Capture the cell that displays the provided text and extract its [X, Y] central coordinate. 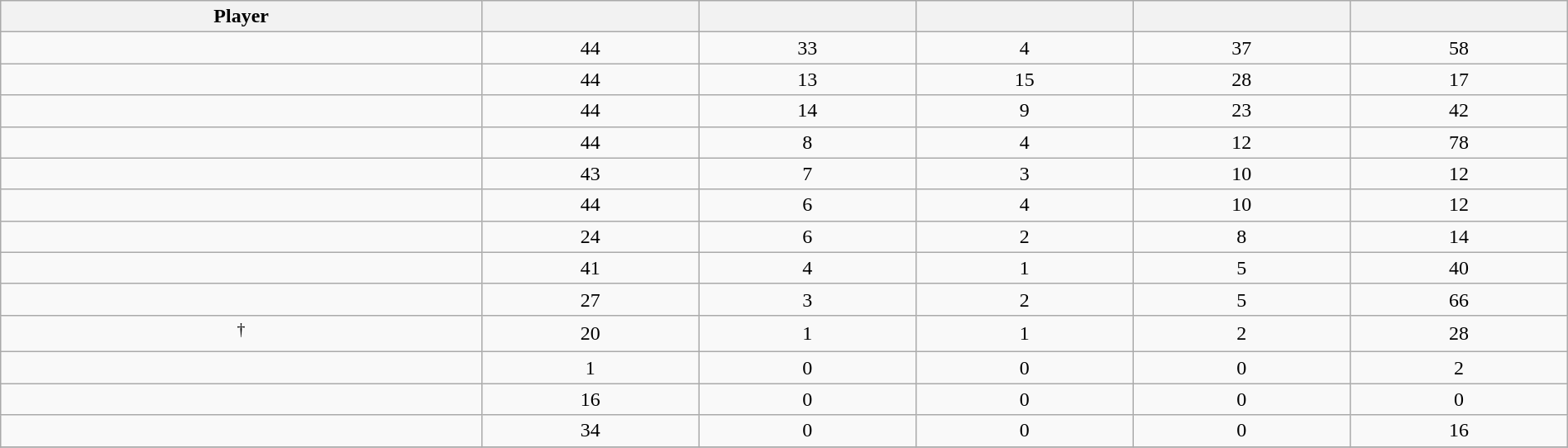
40 [1459, 268]
58 [1459, 48]
7 [807, 174]
15 [1025, 79]
24 [590, 236]
† [241, 334]
13 [807, 79]
66 [1459, 299]
37 [1242, 48]
Player [241, 17]
9 [1025, 111]
43 [590, 174]
41 [590, 268]
27 [590, 299]
20 [590, 334]
42 [1459, 111]
33 [807, 48]
78 [1459, 142]
23 [1242, 111]
17 [1459, 79]
34 [590, 431]
